Provide the (x, y) coordinate of the cell's center where the given text is located.  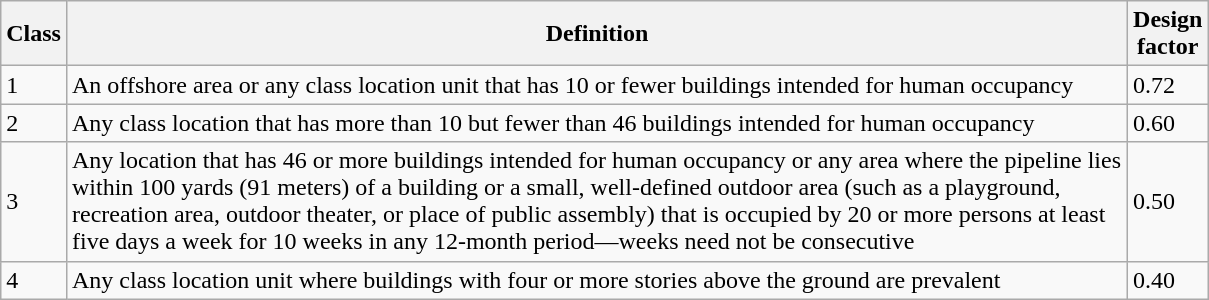
Designfactor (1168, 34)
0.40 (1168, 280)
Class (34, 34)
An offshore area or any class location unit that has 10 or fewer buildings intended for human occupancy (596, 85)
Definition (596, 34)
Any class location that has more than 10 but fewer than 46 buildings intended for human occupancy (596, 123)
0.60 (1168, 123)
3 (34, 202)
0.72 (1168, 85)
1 (34, 85)
0.50 (1168, 202)
Any class location unit where buildings with four or more stories above the ground are prevalent (596, 280)
4 (34, 280)
2 (34, 123)
